From the cell containing the given text, extract its center point as [x, y] coordinate. 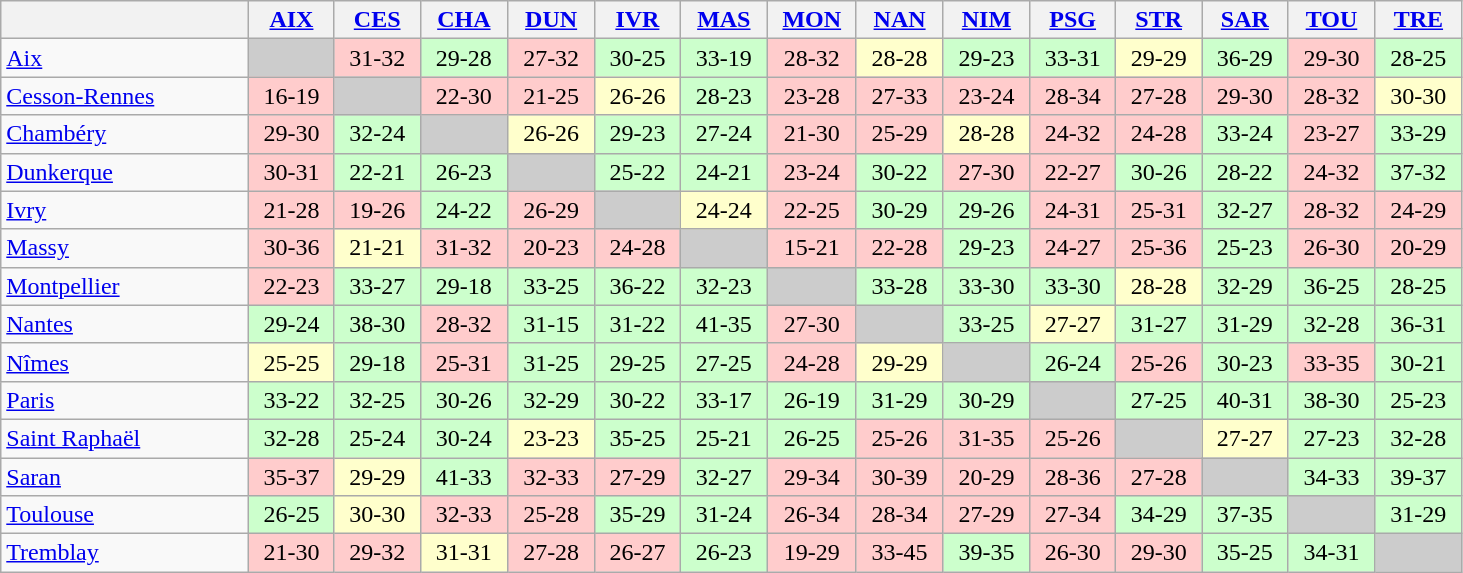
31-24 [724, 515]
21-25 [552, 96]
31-35 [986, 438]
22-28 [900, 248]
28-36 [1073, 477]
33-17 [724, 400]
30-31 [292, 172]
32-24 [377, 134]
23-23 [552, 438]
30-39 [900, 477]
37-32 [1418, 172]
Paris [125, 400]
26-19 [812, 400]
Saint Raphaël [125, 438]
36-22 [638, 286]
22-27 [1073, 172]
24-22 [464, 210]
33-27 [377, 286]
29-34 [812, 477]
29-25 [638, 362]
27-23 [1332, 438]
31-27 [1159, 324]
26-29 [552, 210]
29-24 [292, 324]
29-28 [464, 58]
34-29 [1159, 515]
30-21 [1418, 362]
33-28 [900, 286]
CHA [464, 20]
26-27 [638, 553]
24-21 [724, 172]
35-37 [292, 477]
15-21 [812, 248]
19-26 [377, 210]
25-21 [724, 438]
33-24 [1245, 134]
33-29 [1418, 134]
MAS [724, 20]
24-31 [1073, 210]
33-45 [900, 553]
31-31 [464, 553]
Tremblay [125, 553]
21-28 [292, 210]
24-29 [1418, 210]
22-23 [292, 286]
SAR [1245, 20]
36-31 [1418, 324]
AIX [292, 20]
26-34 [812, 515]
27-24 [724, 134]
40-31 [1245, 400]
34-33 [1332, 477]
Massy [125, 248]
29-26 [986, 210]
30-25 [638, 58]
30-23 [1245, 362]
31-22 [638, 324]
Saran [125, 477]
Chambéry [125, 134]
27-33 [900, 96]
39-35 [986, 553]
DUN [552, 20]
Cesson-Rennes [125, 96]
34-31 [1332, 553]
33-35 [1332, 362]
26-24 [1073, 362]
24-24 [724, 210]
27-34 [1073, 515]
Ivry [125, 210]
31-25 [552, 362]
21-21 [377, 248]
NAN [900, 20]
36-25 [1332, 286]
Nîmes [125, 362]
25-36 [1159, 248]
STR [1159, 20]
25-24 [377, 438]
Montpellier [125, 286]
30-36 [292, 248]
35-29 [638, 515]
24-27 [1073, 248]
MON [812, 20]
25-28 [552, 515]
29-32 [377, 553]
27-32 [552, 58]
39-37 [1418, 477]
19-29 [812, 553]
Toulouse [125, 515]
31-15 [552, 324]
23-28 [812, 96]
41-33 [464, 477]
32-25 [377, 400]
Dunkerque [125, 172]
16-19 [292, 96]
22-25 [812, 210]
32-23 [724, 286]
28-22 [1245, 172]
20-23 [552, 248]
25-22 [638, 172]
25-29 [900, 134]
41-35 [724, 324]
IVR [638, 20]
33-31 [1073, 58]
33-19 [724, 58]
37-35 [1245, 515]
CES [377, 20]
22-30 [464, 96]
36-29 [1245, 58]
TRE [1418, 20]
28-23 [724, 96]
22-21 [377, 172]
23-27 [1332, 134]
Aix [125, 58]
Nantes [125, 324]
PSG [1073, 20]
TOU [1332, 20]
25-25 [292, 362]
30-24 [464, 438]
NIM [986, 20]
33-22 [292, 400]
